Pinpoint the cell where the given text exists, returning its (x, y) midpoint coordinate. 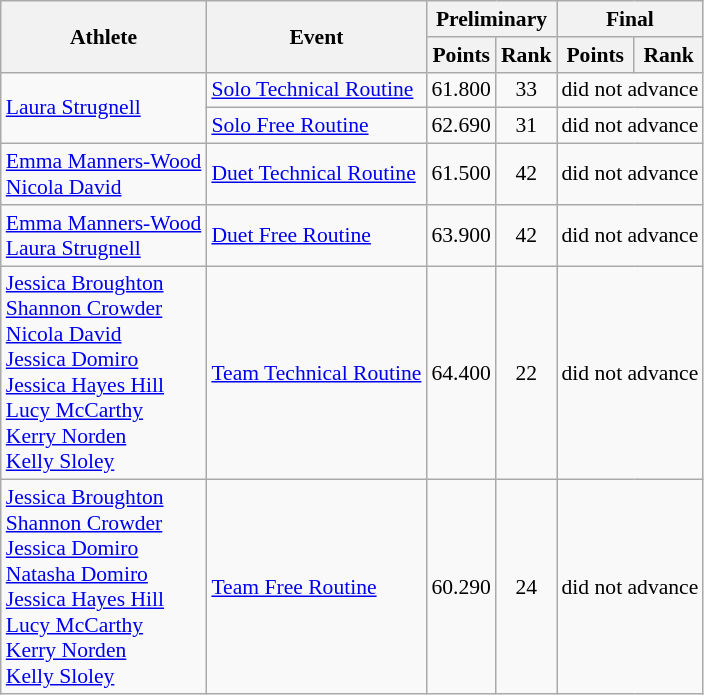
Duet Free Routine (316, 236)
61.800 (460, 90)
Jessica BroughtonShannon CrowderNicola DavidJessica DomiroJessica Hayes HillLucy McCarthyKerry NordenKelly Sloley (104, 373)
Event (316, 36)
Athlete (104, 36)
24 (526, 587)
Team Technical Routine (316, 373)
Laura Strugnell (104, 108)
Emma Manners-WoodNicola David (104, 174)
31 (526, 126)
33 (526, 90)
Team Free Routine (316, 587)
22 (526, 373)
Preliminary (491, 19)
61.500 (460, 174)
62.690 (460, 126)
Solo Free Routine (316, 126)
Final (630, 19)
64.400 (460, 373)
60.290 (460, 587)
63.900 (460, 236)
Solo Technical Routine (316, 90)
Jessica BroughtonShannon CrowderJessica DomiroNatasha DomiroJessica Hayes HillLucy McCarthyKerry NordenKelly Sloley (104, 587)
Emma Manners-WoodLaura Strugnell (104, 236)
Duet Technical Routine (316, 174)
